From the cell containing the given text, extract its center point as [X, Y] coordinate. 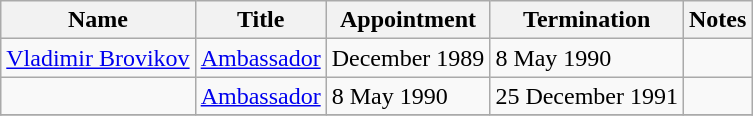
December 1989 [408, 58]
25 December 1991 [587, 96]
Vladimir Brovikov [98, 58]
Appointment [408, 20]
Title [260, 20]
Notes [718, 20]
Name [98, 20]
Termination [587, 20]
